Pinpoint the cell where the given text exists, returning its (X, Y) midpoint coordinate. 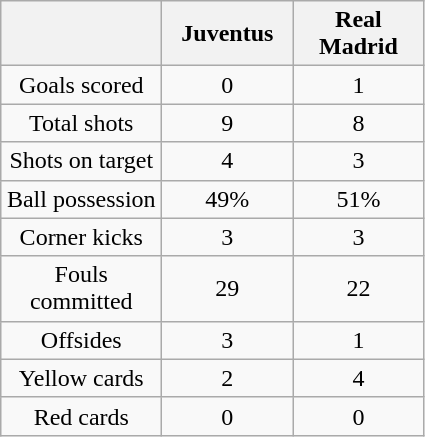
Ball possession (82, 199)
Fouls committed (82, 288)
2 (228, 378)
22 (358, 288)
Yellow cards (82, 378)
Corner kicks (82, 237)
Real Madrid (358, 34)
Offsides (82, 340)
51% (358, 199)
Goals scored (82, 85)
9 (228, 123)
Juventus (228, 34)
29 (228, 288)
49% (228, 199)
Red cards (82, 416)
Total shots (82, 123)
Shots on target (82, 161)
8 (358, 123)
